Output the (x, y) coordinate of the center of the cell containing the given text.  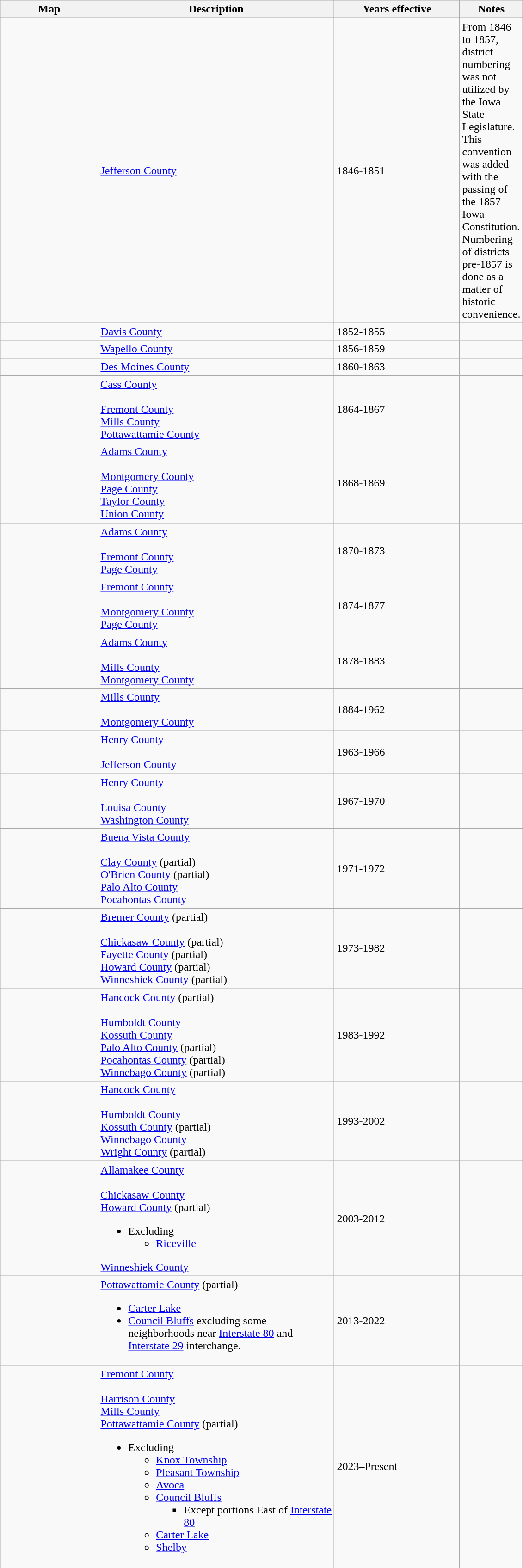
Map (49, 9)
1852-1855 (397, 332)
1967-1970 (397, 801)
Des Moines County (216, 367)
Mills CountyMontgomery County (216, 709)
Hancock County Humboldt County Kossuth County (partial) Winnebago County Wright County (partial) (216, 1121)
1971-1972 (397, 868)
1983-1992 (397, 1035)
1868-1869 (397, 483)
1963-1966 (397, 752)
Fremont CountyMontgomery County Page County (216, 606)
Bremer County (partial)Chickasaw County (partial) Fayette County (partial) Howard County (partial) Winneshiek County (partial) (216, 949)
Adams CountyMills County Montgomery County (216, 660)
2023–Present (397, 1467)
1870-1873 (397, 550)
2013-2022 (397, 1321)
Wapello County (216, 349)
1864-1867 (397, 409)
1856-1859 (397, 349)
Davis County (216, 332)
Henry CountyJefferson County (216, 752)
Hancock County (partial)Humboldt County Kossuth County Palo Alto County (partial) Pocahontas County (partial) Winnebago County (partial) (216, 1035)
Adams CountyMontgomery County Page County Taylor County Union County (216, 483)
1874-1877 (397, 606)
1973-1982 (397, 949)
Buena Vista CountyClay County (partial) O'Brien County (partial) Palo Alto County Pocahontas County (216, 868)
Pottawattamie County (partial)Carter LakeCouncil Bluffs excluding some neighborhoods near Interstate 80 and Interstate 29 interchange. (216, 1321)
Allamakee CountyChickasaw County Howard County (partial)ExcludingRicevilleWinneshiek County (216, 1218)
1993-2002 (397, 1121)
Henry CountyLouisa County Washington County (216, 801)
1846-1851 (397, 170)
Years effective (397, 9)
Notes (491, 9)
1860-1863 (397, 367)
Cass CountyFremont CountyMills County Pottawattamie County (216, 409)
Description (216, 9)
Jefferson County (216, 170)
1884-1962 (397, 709)
1878-1883 (397, 660)
2003-2012 (397, 1218)
Adams CountyFremont County Page County (216, 550)
